Capture the cell that displays the provided text and extract its [X, Y] central coordinate. 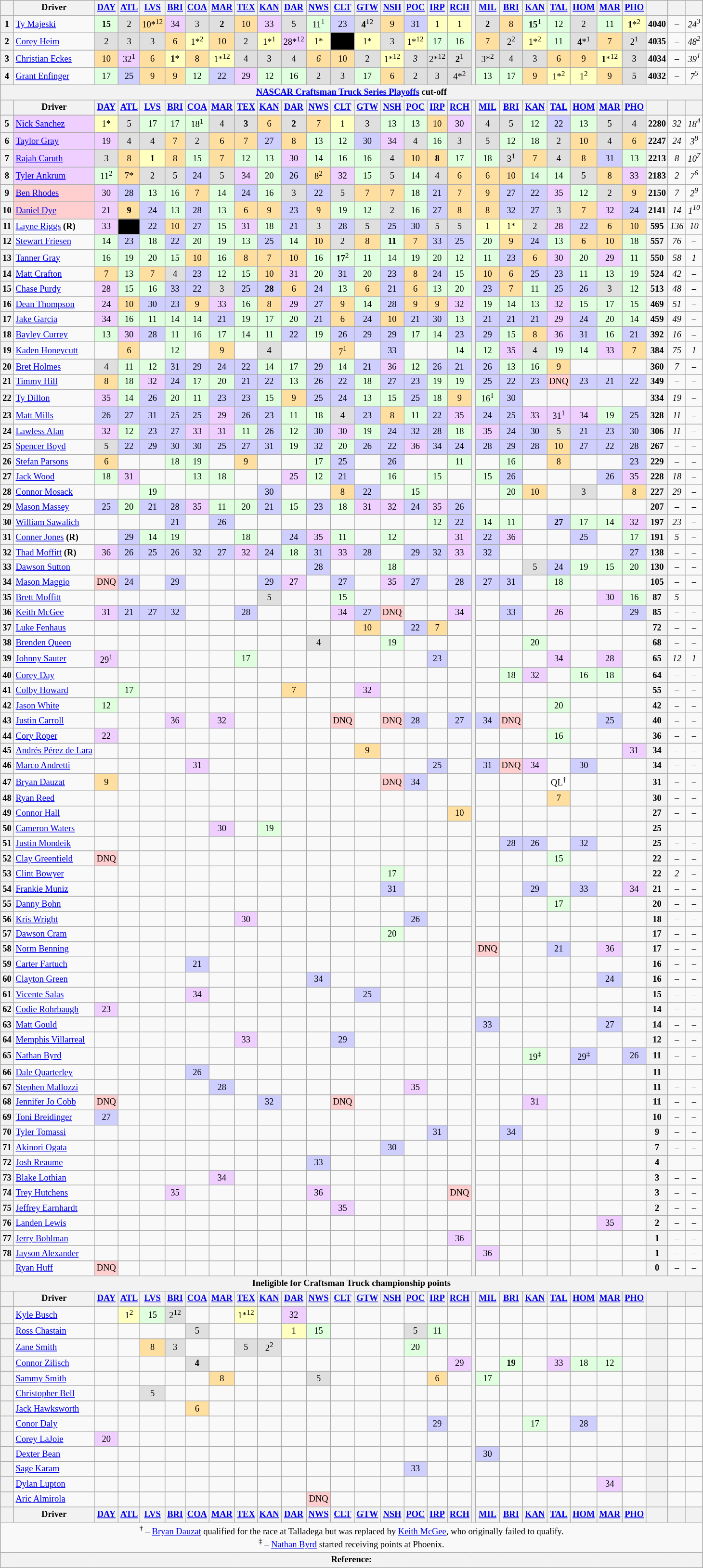
Mason Massey [54, 507]
Akinori Ogata [54, 1147]
306 [657, 431]
7* [129, 176]
Thad Moffitt (R) [54, 553]
161 [487, 398]
Marco Andretti [54, 766]
2141 [657, 210]
Aric Almirola [54, 1500]
Grant Enfinger [54, 76]
229 [657, 462]
67 [7, 1088]
Corey LaJoie [54, 1439]
Brenden Queen [54, 643]
Bret Holmes [54, 367]
Ryan Huff [54, 1269]
Ross Chastain [54, 1331]
Sammy Smith [54, 1378]
Landen Lewis [54, 1223]
391 [694, 59]
Nathan Byrd [54, 1056]
Rajah Caruth [54, 158]
Ty Majeski [54, 24]
321 [129, 59]
Justin Carroll [54, 721]
54 [7, 888]
Connor Hall [54, 813]
Matt Gould [54, 1025]
207 [657, 507]
2213 [657, 158]
59 [7, 964]
Toni Breidinger [54, 1118]
Nick Sanchez [54, 124]
78 [7, 1253]
66 [7, 1072]
Cory Roper [54, 735]
Matt Mills [54, 415]
Codie Rohrbaugh [54, 1010]
Clayton Green [54, 980]
53 [7, 874]
112 [106, 176]
37 [7, 628]
2280 [657, 124]
524 [657, 274]
105 [657, 582]
Dean Thompson [54, 304]
Keith McGee [54, 613]
QL† [559, 782]
Jerry Bohlman [54, 1238]
Kris Wright [54, 919]
Jennifer Jo Cobb [54, 1102]
Dale Quarterley [54, 1072]
Spencer Boyd [54, 447]
Ineligible for Craftsman Truck championship points [351, 1283]
181 [197, 124]
NASCAR Craftsman Truck Series Playoffs cut-off [351, 92]
4032 [657, 76]
43 [7, 721]
62 [7, 1010]
73 [7, 1178]
Daniel Dye [54, 210]
2247 [657, 141]
349 [657, 382]
Matt Crafton [54, 274]
74 [7, 1193]
Andrés Pérez de Lara [54, 751]
Layne Riggs (R) [54, 226]
Stefan Parsons [54, 462]
61 [7, 994]
212 [175, 1315]
172 [343, 258]
Jason White [54, 706]
Danny Bohn [54, 904]
Johnny Sauter [54, 659]
197 [657, 523]
85 [657, 613]
Tyler Tomassi [54, 1133]
2*12 [437, 59]
Jake Garcia [54, 320]
Zane Smith [54, 1348]
Jack Hawksworth [54, 1409]
1*1 [269, 41]
384 [657, 351]
Chase Purdy [54, 289]
44 [7, 735]
10*12 [153, 24]
4*2 [459, 76]
28*12 [294, 41]
3*2 [487, 59]
77 [7, 1238]
Taylor Gray [54, 141]
Stewart Friesen [54, 242]
184 [694, 124]
110 [694, 210]
2150 [657, 193]
52 [7, 859]
Ty Dillon [54, 398]
70 [7, 1133]
111 [319, 24]
Sage Karam [54, 1469]
Bayley Currey [54, 334]
Dawson Cram [54, 935]
Connor Zilisch [54, 1364]
412 [367, 24]
Norm Benning [54, 949]
227 [657, 492]
Ryan Reed [54, 798]
311 [559, 415]
4040 [657, 24]
107 [694, 158]
595 [657, 226]
Carter Fartuch [54, 964]
57 [7, 935]
William Sawalich [54, 523]
Ben Rhodes [54, 193]
Dexter Bean [54, 1454]
2183 [657, 176]
4035 [657, 41]
138 [657, 553]
Blake Lothian [54, 1178]
151 [535, 24]
334 [657, 398]
Colby Howard [54, 690]
Vicente Salas [54, 994]
Tanner Gray [54, 258]
291 [106, 659]
Kyle Busch [54, 1315]
45 [7, 751]
Corey Heim [54, 41]
392 [657, 334]
243 [694, 24]
Dawson Sutton [54, 568]
69 [7, 1118]
Bryan Dauzat [54, 782]
39 [7, 659]
Lawless Alan [54, 431]
Connor Mosack [54, 492]
50 [7, 829]
4034 [657, 59]
267 [657, 447]
41 [7, 690]
Corey Day [54, 676]
Memphis Villarreal [54, 1040]
Mason Maggio [54, 582]
Conner Jones (R) [54, 537]
Jeffrey Earnhardt [54, 1208]
63 [7, 1025]
47 [7, 782]
Luke Fenhaus [54, 628]
Brett Moffitt [54, 598]
Clint Bowyer [54, 874]
Cameron Waters [54, 829]
60 [7, 980]
136 [677, 226]
56 [7, 919]
Stephen Mallozzi [54, 1088]
Christian Eckes [54, 59]
130 [657, 568]
Trey Hutchens [54, 1193]
Tyler Ankrum [54, 176]
Jayson Alexander [54, 1253]
513 [657, 289]
550 [657, 258]
Josh Reaume [54, 1163]
87 [657, 598]
228 [657, 476]
Justin Mondeik [54, 843]
0 [657, 1269]
459 [657, 320]
Timmy Hill [54, 382]
Frankie Muniz [54, 888]
328 [657, 415]
Kaden Honeycutt [54, 351]
Jack Wood [54, 476]
Dylan Lupton [54, 1484]
Christopher Bell [54, 1394]
469 [657, 304]
82 [319, 176]
482 [694, 41]
191 [657, 537]
Clay Greenfield [54, 859]
19‡ [535, 1056]
4*1 [584, 41]
29‡ [584, 1056]
Reference: [351, 1560]
Conor Daly [54, 1424]
360 [657, 367]
557 [657, 242]
46 [7, 766]
